From the cell containing the given text, extract its center point as (X, Y) coordinate. 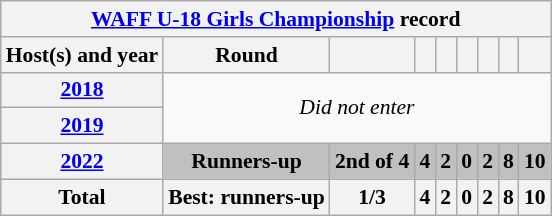
2018 (82, 90)
Best: runners-up (246, 197)
1/3 (372, 197)
Round (246, 55)
Runners-up (246, 162)
Did not enter (357, 108)
2nd of 4 (372, 162)
WAFF U-18 Girls Championship record (276, 19)
2019 (82, 126)
Host(s) and year (82, 55)
2022 (82, 162)
Total (82, 197)
